Search for the cell housing the specified text and yield its (x, y) center coordinate. 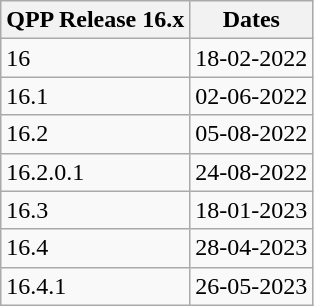
18-02-2022 (252, 58)
Dates (252, 20)
28-04-2023 (252, 248)
16.4 (96, 248)
16.4.1 (96, 286)
18-01-2023 (252, 210)
16.3 (96, 210)
05-08-2022 (252, 134)
16 (96, 58)
16.2.0.1 (96, 172)
16.1 (96, 96)
16.2 (96, 134)
24-08-2022 (252, 172)
26-05-2023 (252, 286)
QPP Release 16.x (96, 20)
02-06-2022 (252, 96)
